Detect which cell encompasses the target text, then output its [x, y] center coordinate. 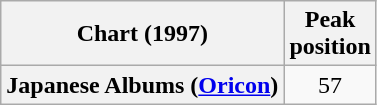
57 [330, 85]
Chart (1997) [142, 34]
Japanese Albums (Oricon) [142, 85]
Peak position [330, 34]
